Detect which cell encompasses the target text, then output its [X, Y] center coordinate. 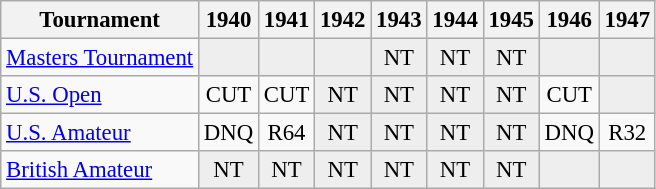
1947 [627, 20]
U.S. Amateur [100, 133]
1940 [229, 20]
U.S. Open [100, 95]
1946 [569, 20]
1943 [399, 20]
1942 [343, 20]
1945 [511, 20]
1944 [455, 20]
R64 [286, 133]
Masters Tournament [100, 58]
British Amateur [100, 170]
1941 [286, 20]
R32 [627, 133]
Tournament [100, 20]
